Determine the [x, y] coordinate at the center of the cell enclosing the given text.  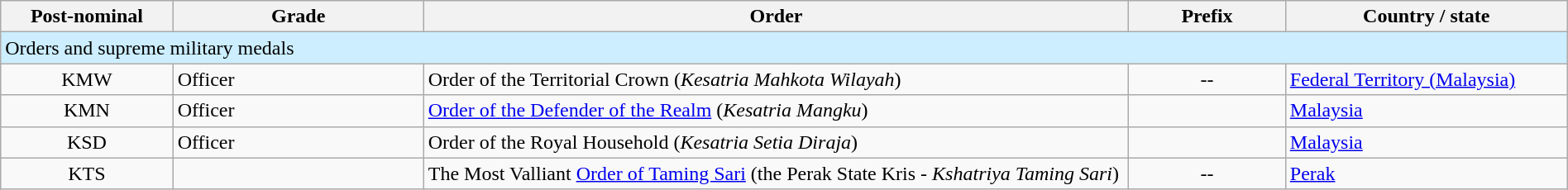
Order of the Territorial Crown (Kesatria Mahkota Wilayah) [776, 79]
Grade [298, 17]
Orders and supreme military medals [784, 48]
Order of the Royal Household (Kesatria Setia Diraja) [776, 142]
The Most Valliant Order of Taming Sari (the Perak State Kris - Kshatriya Taming Sari) [776, 173]
KTS [87, 173]
KMW [87, 79]
Order [776, 17]
Country / state [1426, 17]
Order of the Defender of the Realm (Kesatria Mangku) [776, 111]
Perak [1426, 173]
Post-nominal [87, 17]
KSD [87, 142]
Prefix [1207, 17]
Federal Territory (Malaysia) [1426, 79]
KMN [87, 111]
